Return the [X, Y] coordinate for the center point of the cell that contains the specified text.  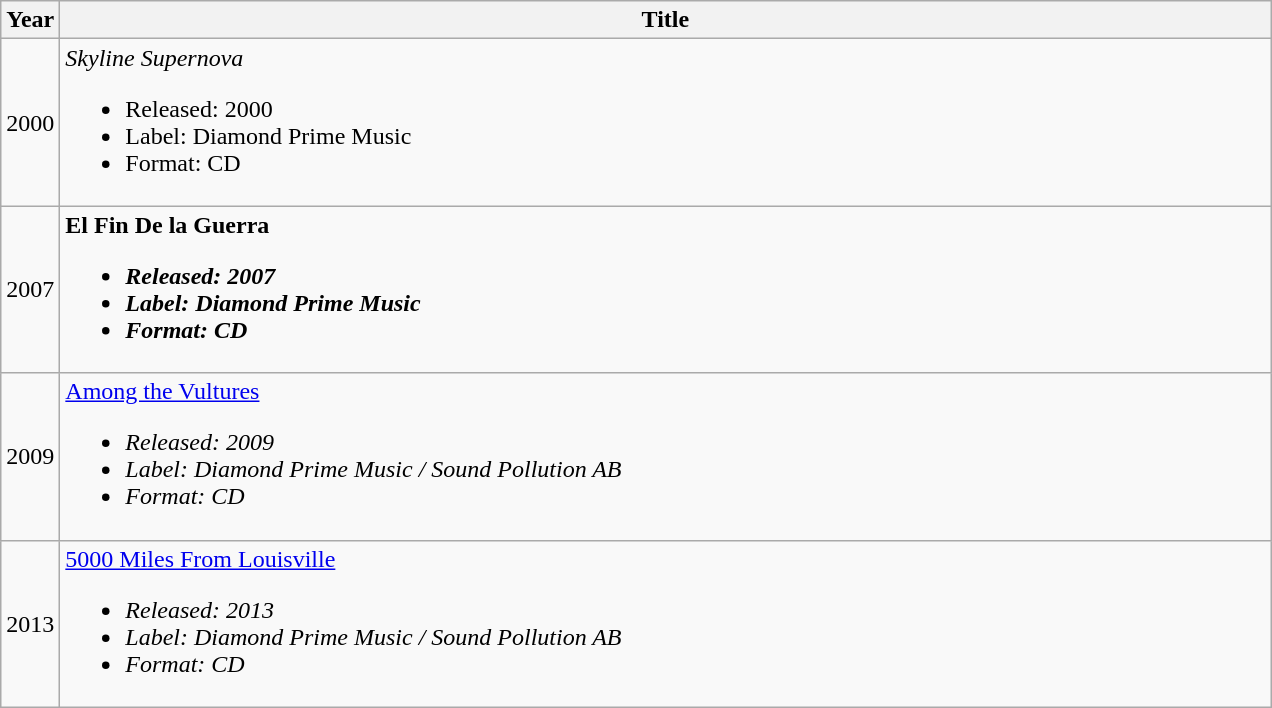
5000 Miles From LouisvilleReleased: 2013Label: Diamond Prime Music / Sound Pollution ABFormat: CD [666, 624]
Among the VulturesReleased: 2009Label: Diamond Prime Music / Sound Pollution ABFormat: CD [666, 456]
2013 [30, 624]
2009 [30, 456]
El Fin De la GuerraReleased: 2007Label: Diamond Prime MusicFormat: CD [666, 290]
2007 [30, 290]
Skyline SupernovaReleased: 2000Label: Diamond Prime MusicFormat: CD [666, 122]
Title [666, 20]
Year [30, 20]
2000 [30, 122]
